Provide the [X, Y] coordinate of the cell's center where the given text is located.  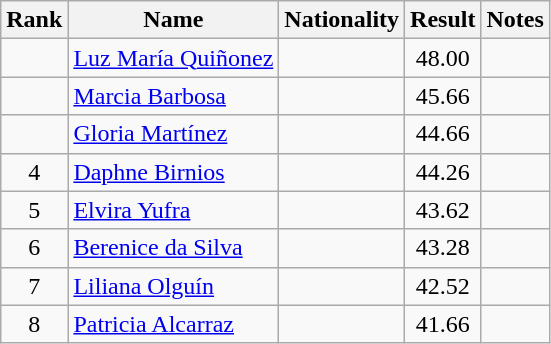
43.28 [443, 248]
41.66 [443, 324]
48.00 [443, 58]
Notes [515, 20]
6 [34, 248]
Result [443, 20]
8 [34, 324]
Luz María Quiñonez [174, 58]
Daphne Birnios [174, 172]
5 [34, 210]
Nationality [342, 20]
4 [34, 172]
Name [174, 20]
42.52 [443, 286]
44.66 [443, 134]
45.66 [443, 96]
Berenice da Silva [174, 248]
43.62 [443, 210]
Rank [34, 20]
44.26 [443, 172]
Marcia Barbosa [174, 96]
Liliana Olguín [174, 286]
Patricia Alcarraz [174, 324]
7 [34, 286]
Elvira Yufra [174, 210]
Gloria Martínez [174, 134]
